Provide the (x, y) coordinate of the cell's center where the given text is located.  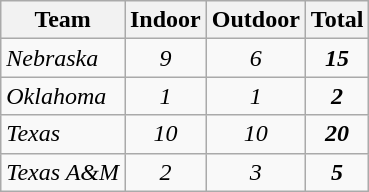
Total (337, 20)
3 (256, 172)
Outdoor (256, 20)
9 (165, 58)
Texas (63, 134)
Indoor (165, 20)
20 (337, 134)
15 (337, 58)
Oklahoma (63, 96)
6 (256, 58)
Nebraska (63, 58)
Team (63, 20)
Texas A&M (63, 172)
5 (337, 172)
